Find where the given text appears and provide that cell's center as (x, y) coordinate. 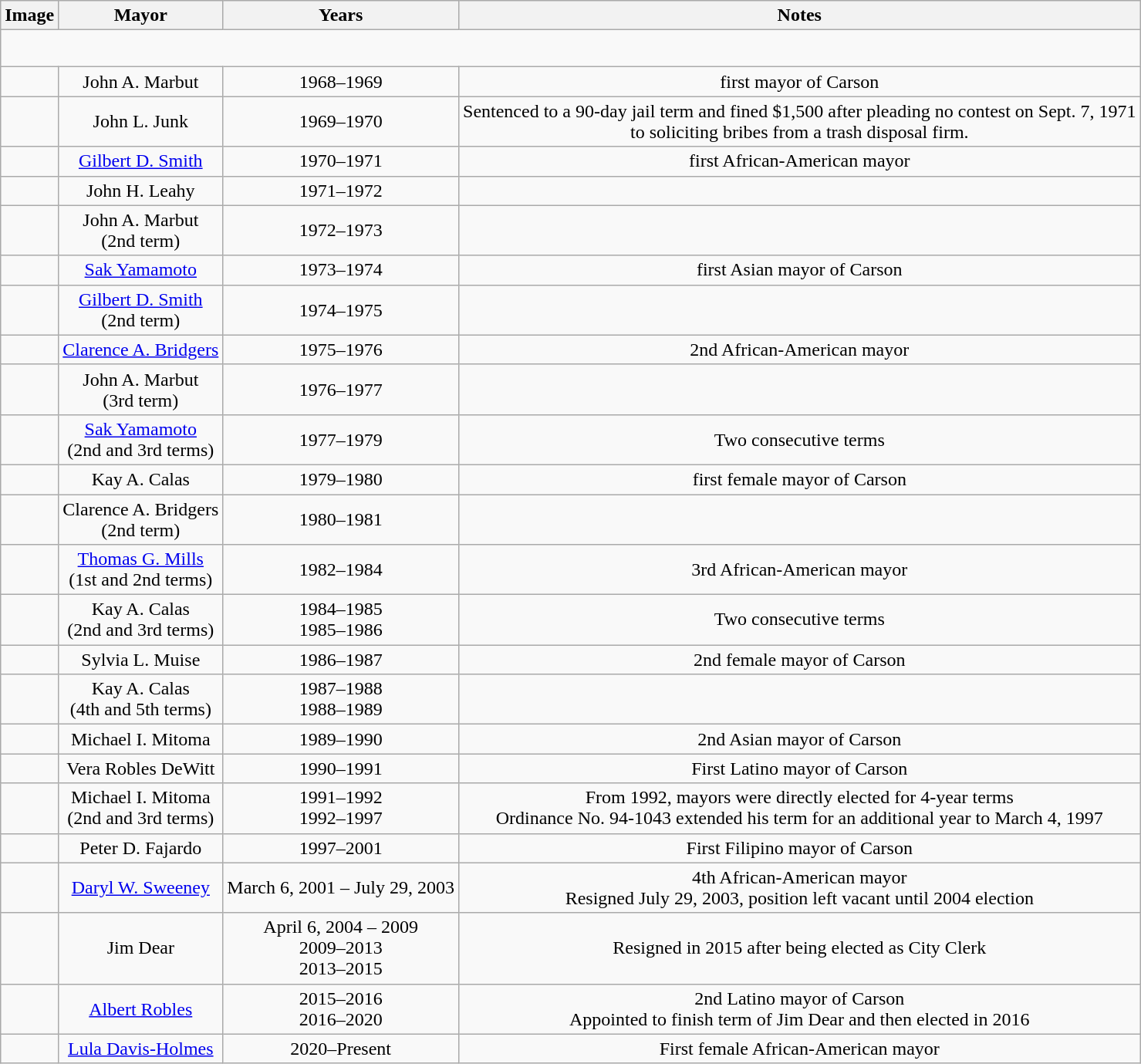
1975–1976 (341, 350)
1977–1979 (341, 440)
1990–1991 (341, 768)
2020–Present (341, 1049)
1972–1973 (341, 230)
Sylvia L. Muise (140, 660)
1973–1974 (341, 270)
Kay A. Calas (140, 479)
2015–2016 2016–2020 (341, 1009)
Image (29, 15)
Albert Robles (140, 1009)
Clarence A. Bridgers (140, 350)
1979–1980 (341, 479)
March 6, 2001 – July 29, 2003 (341, 887)
Kay A. Calas (4th and 5th terms) (140, 699)
Sak Yamamoto (140, 270)
1982–1984 (341, 569)
Michael I. Mitoma (2nd and 3rd terms) (140, 809)
1971–1972 (341, 191)
1989–1990 (341, 739)
Lula Davis-Holmes (140, 1049)
John L. Junk (140, 122)
1974–1975 (341, 310)
first African-American mayor (800, 161)
3rd African-American mayor (800, 569)
John A. Marbut(3rd term) (140, 389)
first female mayor of Carson (800, 479)
2nd Asian mayor of Carson (800, 739)
Gilbert D. Smith (140, 161)
first Asian mayor of Carson (800, 270)
First Latino mayor of Carson (800, 768)
1986–1987 (341, 660)
From 1992, mayors were directly elected for 4-year terms Ordinance No. 94-1043 extended his term for an additional year to March 4, 1997 (800, 809)
Michael I. Mitoma (140, 739)
Kay A. Calas (2nd and 3rd terms) (140, 620)
Mayor (140, 15)
Resigned in 2015 after being elected as City Clerk (800, 948)
Thomas G. Mills (1st and 2nd terms) (140, 569)
1980–1981 (341, 518)
Sentenced to a 90-day jail term and fined $1,500 after pleading no contest on Sept. 7, 1971 to soliciting bribes from a trash disposal firm. (800, 122)
April 6, 2004 – 20092009–2013 2013–2015 (341, 948)
2nd African-American mayor (800, 350)
2nd Latino mayor of Carson Appointed to finish term of Jim Dear and then elected in 2016 (800, 1009)
First female African-American mayor (800, 1049)
Years (341, 15)
Vera Robles DeWitt (140, 768)
John A. Marbut (140, 82)
Daryl W. Sweeney (140, 887)
Peter D. Fajardo (140, 848)
1976–1977 (341, 389)
1997–2001 (341, 848)
1984–1985 1985–1986 (341, 620)
John H. Leahy (140, 191)
Notes (800, 15)
Clarence A. Bridgers (2nd term) (140, 518)
4th African-American mayor Resigned July 29, 2003, position left vacant until 2004 election (800, 887)
Jim Dear (140, 948)
2nd female mayor of Carson (800, 660)
1991–1992 1992–1997 (341, 809)
1969–1970 (341, 122)
First Filipino mayor of Carson (800, 848)
1968–1969 (341, 82)
John A. Marbut (2nd term) (140, 230)
Gilbert D. Smith (2nd term) (140, 310)
1987–1988 1988–1989 (341, 699)
Sak Yamamoto (2nd and 3rd terms) (140, 440)
1970–1971 (341, 161)
first mayor of Carson (800, 82)
